From the cell containing the given text, extract its center point as (x, y) coordinate. 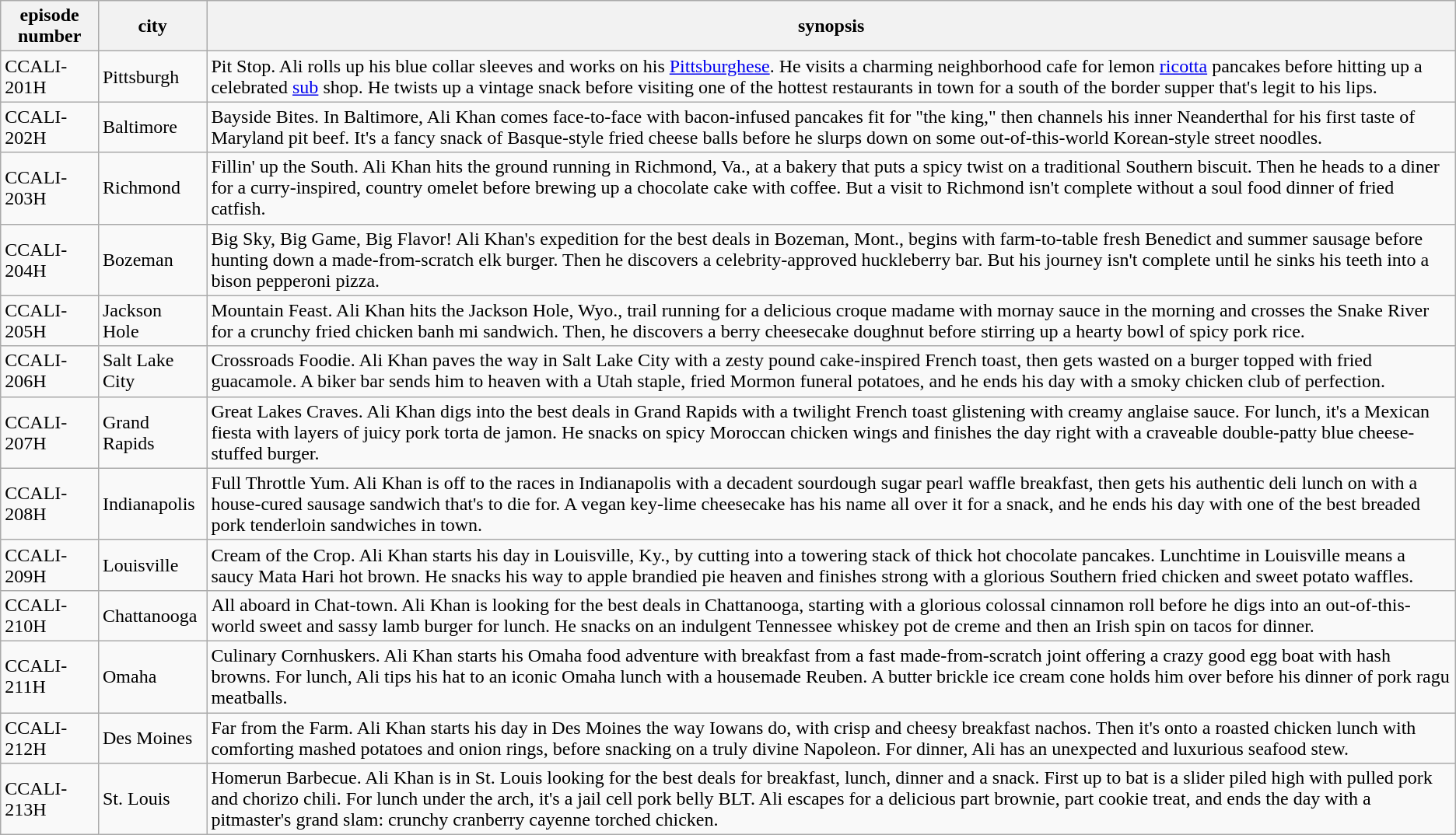
Jackson Hole (152, 320)
CCALI-211H (50, 676)
Chattanooga (152, 616)
CCALI-213H (50, 799)
Richmond (152, 188)
CCALI-205H (50, 320)
CCALI-201H (50, 76)
Grand Rapids (152, 432)
Pittsburgh (152, 76)
CCALI-208H (50, 504)
city (152, 26)
CCALI-209H (50, 564)
Bozeman (152, 260)
CCALI-206H (50, 372)
Louisville (152, 564)
CCALI-202H (50, 128)
synopsis (831, 26)
Salt Lake City (152, 372)
CCALI-207H (50, 432)
Baltimore (152, 128)
Omaha (152, 676)
Indianapolis (152, 504)
Des Moines (152, 737)
CCALI-203H (50, 188)
episode number (50, 26)
St. Louis (152, 799)
CCALI-212H (50, 737)
CCALI-204H (50, 260)
CCALI-210H (50, 616)
